Identify which cell holds the provided text, then report its (x, y) central coordinate. 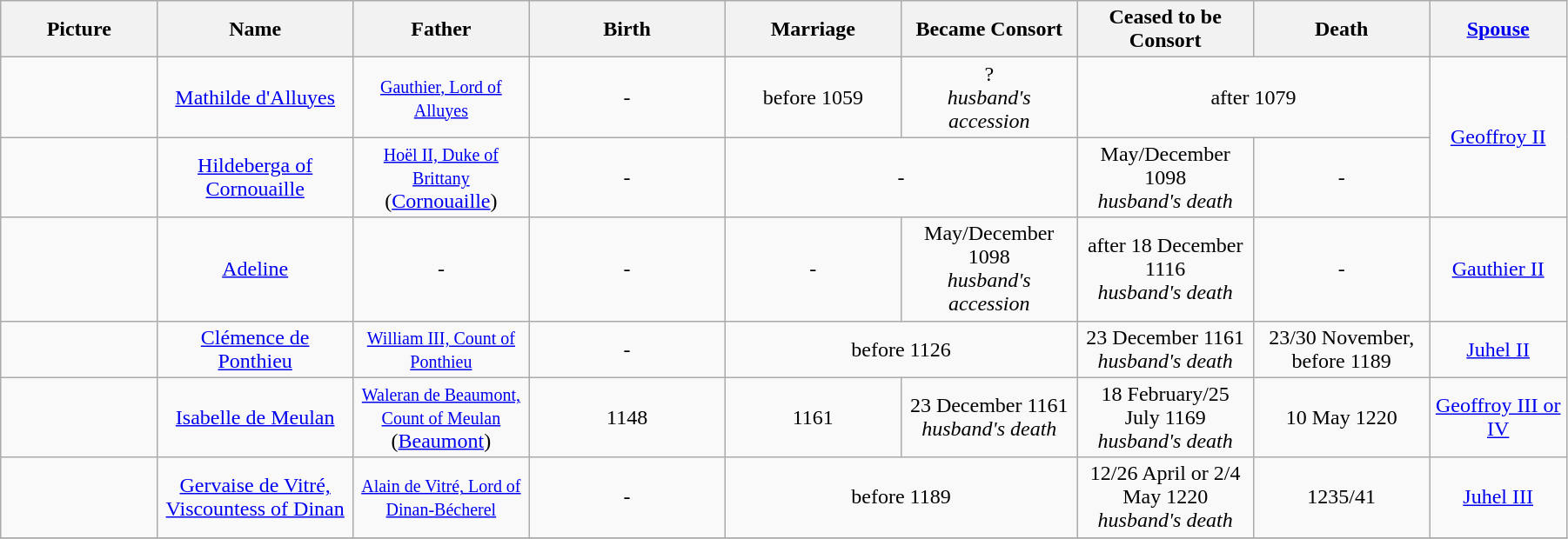
Hildeberga of Cornouaille (256, 177)
Became Consort (989, 30)
Mathilde d'Alluyes (256, 97)
?husband's accession (989, 97)
Isabelle de Meulan (256, 417)
Alain de Vitré, Lord of Dinan-Bécherel (441, 497)
Adeline (256, 269)
Marriage (813, 30)
Gauthier II (1498, 269)
Death (1341, 30)
10 May 1220 (1341, 417)
18 February/25 July 1169husband's death (1165, 417)
1148 (627, 417)
William III, Count of Ponthieu (441, 349)
Juhel II (1498, 349)
before 1126 (901, 349)
Ceased to be Consort (1165, 30)
May/December 1098husband's accession (989, 269)
Father (441, 30)
after 1079 (1253, 97)
Geoffroy II (1498, 137)
1161 (813, 417)
Picture (79, 30)
Clémence de Ponthieu (256, 349)
Geoffroy III or IV (1498, 417)
after 18 December 1116husband's death (1165, 269)
23/30 November, before 1189 (1341, 349)
Gervaise de Vitré, Viscountess of Dinan (256, 497)
May/December 1098husband's death (1165, 177)
before 1189 (901, 497)
Hoël II, Duke of Brittany (Cornouaille) (441, 177)
Birth (627, 30)
Gauthier, Lord of Alluyes (441, 97)
1235/41 (1341, 497)
before 1059 (813, 97)
Juhel III (1498, 497)
12/26 April or 2/4 May 1220husband's death (1165, 497)
Name (256, 30)
Spouse (1498, 30)
Waleran de Beaumont, Count of Meulan (Beaumont) (441, 417)
